Search for the cell housing the specified text and yield its (X, Y) center coordinate. 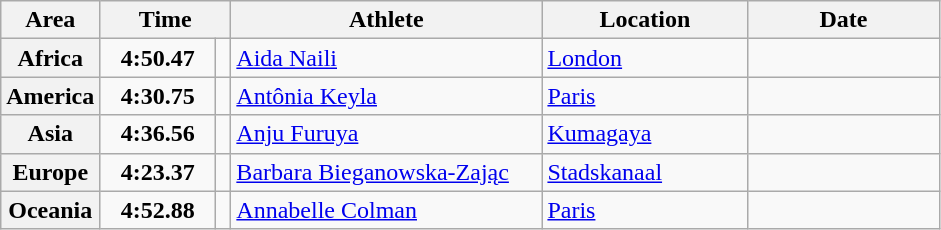
Barbara Bieganowska-Zając (386, 172)
4:30.75 (158, 96)
Oceania (50, 210)
4:36.56 (158, 134)
Africa (50, 58)
Stadskanaal (645, 172)
Asia (50, 134)
Antônia Keyla (386, 96)
Time (166, 20)
4:50.47 (158, 58)
Europe (50, 172)
Location (645, 20)
4:23.37 (158, 172)
America (50, 96)
Annabelle Colman (386, 210)
Kumagaya (645, 134)
London (645, 58)
Aida Naili (386, 58)
Anju Furuya (386, 134)
Date (844, 20)
Athlete (386, 20)
Area (50, 20)
4:52.88 (158, 210)
